Locate the cell with the specified text and output its [x, y] center coordinate. 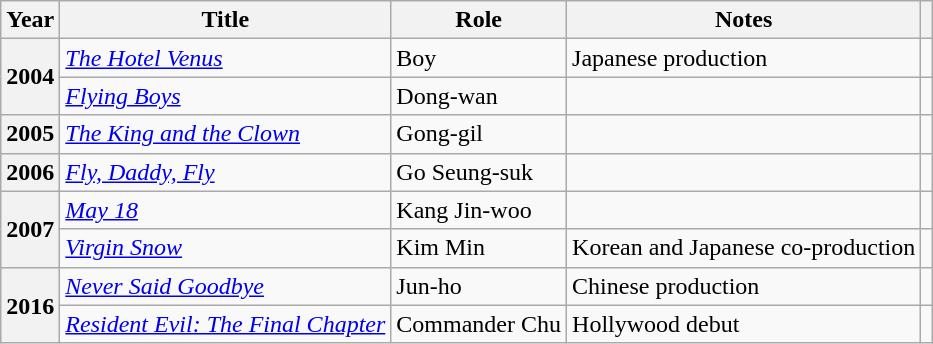
Gong-gil [479, 134]
Jun-ho [479, 286]
2004 [30, 77]
The King and the Clown [226, 134]
Fly, Daddy, Fly [226, 172]
Korean and Japanese co-production [744, 248]
2016 [30, 305]
Notes [744, 20]
The Hotel Venus [226, 58]
Role [479, 20]
Japanese production [744, 58]
2005 [30, 134]
2007 [30, 229]
Commander Chu [479, 324]
2006 [30, 172]
Kang Jin-woo [479, 210]
Boy [479, 58]
Resident Evil: The Final Chapter [226, 324]
Year [30, 20]
Chinese production [744, 286]
May 18 [226, 210]
Virgin Snow [226, 248]
Flying Boys [226, 96]
Hollywood debut [744, 324]
Dong-wan [479, 96]
Title [226, 20]
Go Seung-suk [479, 172]
Kim Min [479, 248]
Never Said Goodbye [226, 286]
